Determine the [x, y] coordinate at the center of the cell enclosing the given text.  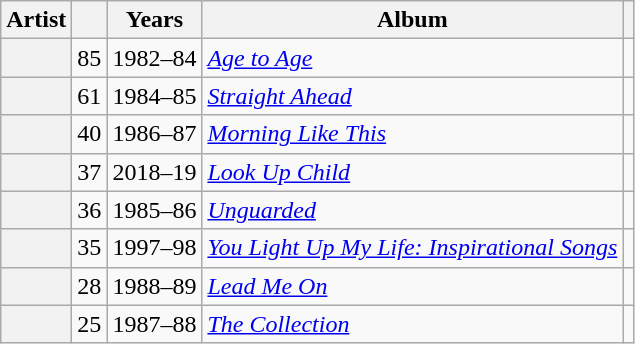
1984–85 [154, 96]
1988–89 [154, 286]
1985–86 [154, 210]
Artist [36, 20]
The Collection [412, 324]
1997–98 [154, 248]
Look Up Child [412, 172]
25 [90, 324]
37 [90, 172]
40 [90, 134]
Years [154, 20]
Straight Ahead [412, 96]
28 [90, 286]
Album [412, 20]
2018–19 [154, 172]
1982–84 [154, 58]
61 [90, 96]
You Light Up My Life: Inspirational Songs [412, 248]
35 [90, 248]
85 [90, 58]
Age to Age [412, 58]
1987–88 [154, 324]
Lead Me On [412, 286]
Unguarded [412, 210]
36 [90, 210]
1986–87 [154, 134]
Morning Like This [412, 134]
